Capture the cell that displays the provided text and extract its [X, Y] central coordinate. 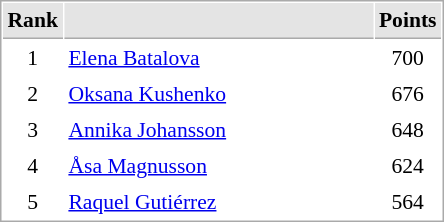
676 [408, 93]
648 [408, 129]
Åsa Magnusson [218, 165]
2 [32, 93]
Raquel Gutiérrez [218, 201]
Annika Johansson [218, 129]
700 [408, 57]
624 [408, 165]
Oksana Kushenko [218, 93]
Rank [32, 21]
3 [32, 129]
564 [408, 201]
4 [32, 165]
1 [32, 57]
Elena Batalova [218, 57]
5 [32, 201]
Points [408, 21]
